Capture the cell that displays the provided text and extract its [X, Y] central coordinate. 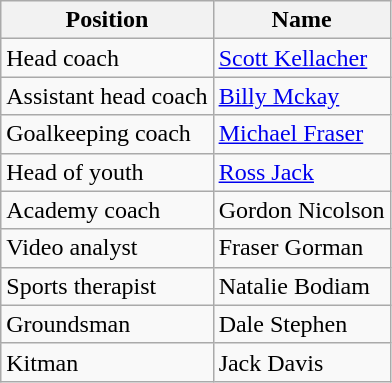
Billy Mckay [302, 96]
Michael Fraser [302, 134]
Scott Kellacher [302, 58]
Position [107, 20]
Name [302, 20]
Video analyst [107, 248]
Jack Davis [302, 362]
Ross Jack [302, 172]
Groundsman [107, 324]
Sports therapist [107, 286]
Dale Stephen [302, 324]
Academy coach [107, 210]
Fraser Gorman [302, 248]
Assistant head coach [107, 96]
Gordon Nicolson [302, 210]
Head of youth [107, 172]
Natalie Bodiam [302, 286]
Head coach [107, 58]
Goalkeeping coach [107, 134]
Kitman [107, 362]
